Return the [X, Y] coordinate for the center point of the cell that contains the specified text.  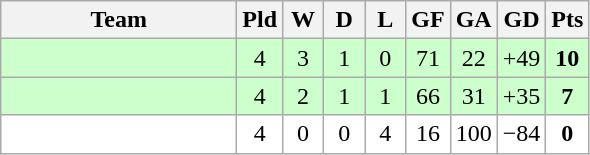
Pts [568, 20]
Pld [260, 20]
+49 [522, 58]
100 [474, 134]
GF [428, 20]
Team [119, 20]
−84 [522, 134]
22 [474, 58]
16 [428, 134]
71 [428, 58]
66 [428, 96]
2 [304, 96]
W [304, 20]
L [386, 20]
3 [304, 58]
31 [474, 96]
+35 [522, 96]
GD [522, 20]
7 [568, 96]
10 [568, 58]
GA [474, 20]
D [344, 20]
